Locate the cell with the specified text and output its [x, y] center coordinate. 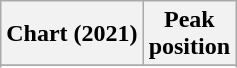
Peakposition [189, 34]
Chart (2021) [72, 34]
